Return the [X, Y] coordinate for the center point of the cell that contains the specified text.  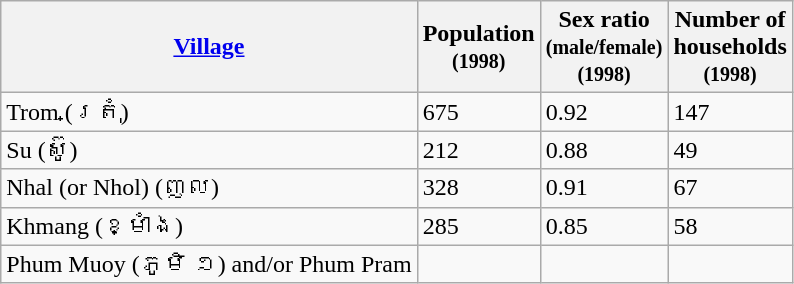
0.91 [604, 188]
Sex ratio(male/female)(1998) [604, 47]
Nhal (or Nhol) (ញល) [209, 188]
0.88 [604, 150]
675 [478, 112]
Phum Muoy (ភូមិ ១) and/or Phum Pram [209, 264]
212 [478, 150]
58 [730, 226]
67 [730, 188]
Population(1998) [478, 47]
Village [209, 47]
Number ofhouseholds(1998) [730, 47]
147 [730, 112]
Trom (ត្រុំ) [209, 112]
285 [478, 226]
0.85 [604, 226]
Khmang (ខ្មាំង) [209, 226]
Su (ស៊ូ) [209, 150]
0.92 [604, 112]
328 [478, 188]
49 [730, 150]
